Capture the cell that displays the provided text and extract its (X, Y) central coordinate. 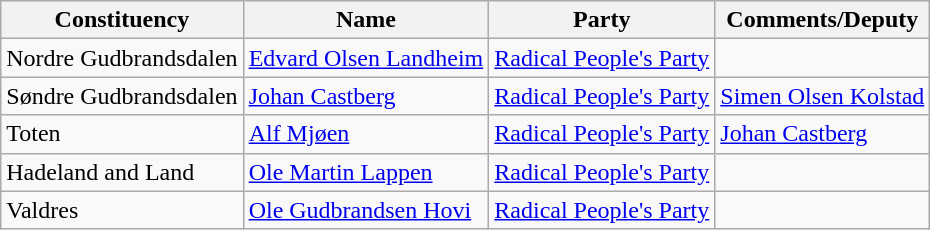
Hadeland and Land (122, 172)
Name (366, 20)
Toten (122, 134)
Party (602, 20)
Søndre Gudbrandsdalen (122, 96)
Ole Gudbrandsen Hovi (366, 210)
Simen Olsen Kolstad (822, 96)
Alf Mjøen (366, 134)
Edvard Olsen Landheim (366, 58)
Constituency (122, 20)
Nordre Gudbrandsdalen (122, 58)
Comments/Deputy (822, 20)
Valdres (122, 210)
Ole Martin Lappen (366, 172)
